Extract the [x, y] coordinate from the center of the cell holding the provided text.  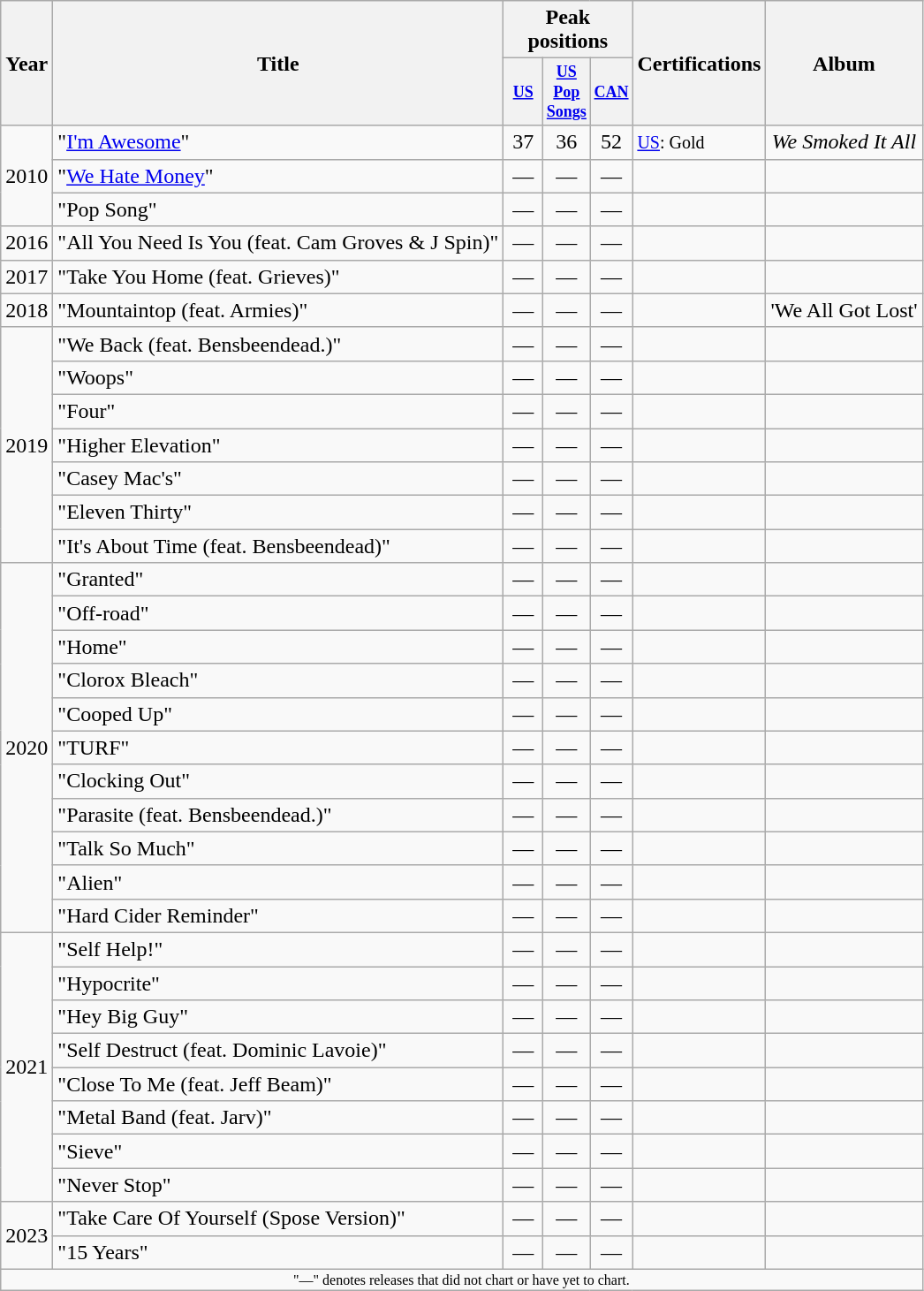
'We All Got Lost' [844, 310]
US Pop Songs [566, 92]
"We Hate Money" [278, 176]
2016 [27, 243]
We Smoked It All [844, 142]
"TURF" [278, 748]
Certifications [700, 64]
"Talk So Much" [278, 848]
Peak positions [568, 30]
"Sieve" [278, 1151]
2010 [27, 176]
"I'm Awesome" [278, 142]
2020 [27, 748]
"Granted" [278, 580]
2018 [27, 310]
2023 [27, 1235]
"15 Years" [278, 1252]
Title [278, 64]
CAN [611, 92]
"Cooped Up" [278, 714]
2021 [27, 1067]
2019 [27, 444]
"Hypocrite" [278, 983]
"We Back (feat. Bensbeendead.)" [278, 344]
"Home" [278, 647]
36 [566, 142]
"Woops" [278, 377]
37 [523, 142]
"Self Help!" [278, 949]
"Take Care Of Yourself (Spose Version)" [278, 1219]
"Take You Home (feat. Grieves)" [278, 277]
"Never Stop" [278, 1185]
"Off-road" [278, 613]
52 [611, 142]
"Pop Song" [278, 209]
Year [27, 64]
US [523, 92]
US: Gold [700, 142]
"Clorox Bleach" [278, 680]
"Eleven Thirty" [278, 513]
2017 [27, 277]
"Metal Band (feat. Jarv)" [278, 1118]
"All You Need Is You (feat. Cam Groves & J Spin)" [278, 243]
"—" denotes releases that did not chart or have yet to chart. [461, 1280]
Album [844, 64]
"Mountaintop (feat. Armies)" [278, 310]
"Casey Mac's" [278, 479]
"It's About Time (feat. Bensbeendead)" [278, 546]
"Close To Me (feat. Jeff Beam)" [278, 1084]
"Higher Elevation" [278, 445]
"Clocking Out" [278, 781]
"Hey Big Guy" [278, 1017]
"Hard Cider Reminder" [278, 915]
"Parasite (feat. Bensbeendead.)" [278, 815]
"Self Destruct (feat. Dominic Lavoie)" [278, 1051]
"Alien" [278, 882]
"Four" [278, 411]
